For the text-containing cell, return its midpoint in [x, y] coordinate format. 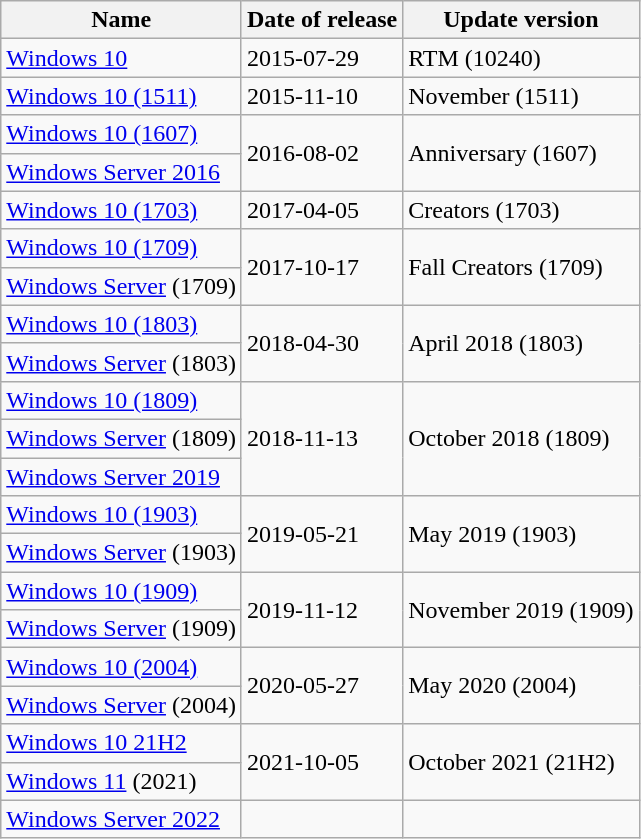
2021-10-05 [322, 762]
Windows 10 (1803) [122, 324]
Windows Server (1803) [122, 362]
April 2018 (1803) [521, 343]
October 2018 (1809) [521, 438]
Windows Server (1903) [122, 553]
Fall Creators (1709) [521, 267]
2017-04-05 [322, 210]
Windows 10 (1809) [122, 400]
2020-05-27 [322, 686]
RTM (10240) [521, 58]
2019-11-12 [322, 610]
May 2020 (2004) [521, 686]
Windows 10 (1511) [122, 96]
Windows 10 21H2 [122, 743]
Windows 10 (1607) [122, 134]
May 2019 (1903) [521, 534]
Anniversary (1607) [521, 153]
Name [122, 20]
Windows Server (1709) [122, 286]
2018-11-13 [322, 438]
Windows 11 (2021) [122, 781]
October 2021 (21H2) [521, 762]
2019-05-21 [322, 534]
Windows 10 (2004) [122, 667]
2015-11-10 [322, 96]
Windows Server 2019 [122, 477]
Windows Server 2022 [122, 819]
Windows 10 (1703) [122, 210]
Windows Server 2016 [122, 172]
Windows 10 (1709) [122, 248]
Date of release [322, 20]
Update version [521, 20]
November (1511) [521, 96]
Windows Server (1809) [122, 438]
Windows 10 (1909) [122, 591]
Windows Server (1909) [122, 629]
2015-07-29 [322, 58]
2017-10-17 [322, 267]
Windows Server (2004) [122, 705]
Creators (1703) [521, 210]
Windows 10 (1903) [122, 515]
2018-04-30 [322, 343]
2016-08-02 [322, 153]
November 2019 (1909) [521, 610]
Windows 10 [122, 58]
